Output the (x, y) coordinate of the center of the cell containing the given text.  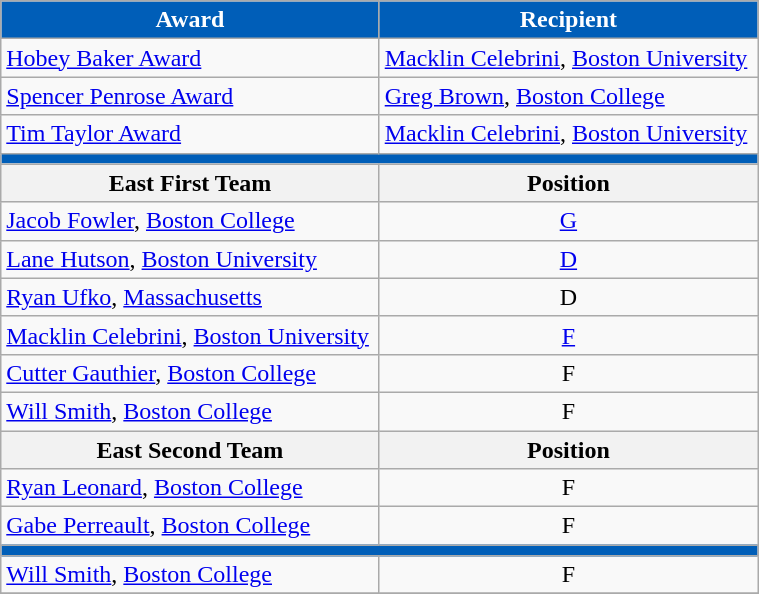
Award (190, 20)
Tim Taylor Award (190, 134)
Greg Brown, Boston College (568, 96)
East First Team (190, 183)
Spencer Penrose Award (190, 96)
Ryan Ufko, Massachusetts (190, 297)
Jacob Fowler, Boston College (190, 221)
G (568, 221)
Lane Hutson, Boston University (190, 259)
Gabe Perreault, Boston College (190, 526)
Ryan Leonard, Boston College (190, 488)
East Second Team (190, 449)
Recipient (568, 20)
Hobey Baker Award (190, 58)
Cutter Gauthier, Boston College (190, 373)
